For the text-containing cell, return its midpoint in (x, y) coordinate format. 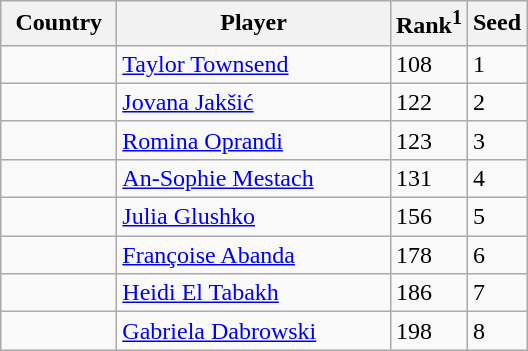
Taylor Townsend (254, 64)
An-Sophie Mestach (254, 178)
8 (496, 331)
Romina Oprandi (254, 140)
Country (59, 24)
156 (428, 217)
6 (496, 255)
198 (428, 331)
5 (496, 217)
178 (428, 255)
186 (428, 293)
Rank1 (428, 24)
122 (428, 102)
Jovana Jakšić (254, 102)
Heidi El Tabakh (254, 293)
4 (496, 178)
123 (428, 140)
Gabriela Dabrowski (254, 331)
131 (428, 178)
1 (496, 64)
Player (254, 24)
2 (496, 102)
Françoise Abanda (254, 255)
7 (496, 293)
3 (496, 140)
Julia Glushko (254, 217)
Seed (496, 24)
108 (428, 64)
